For the text-containing cell, return its midpoint in [X, Y] coordinate format. 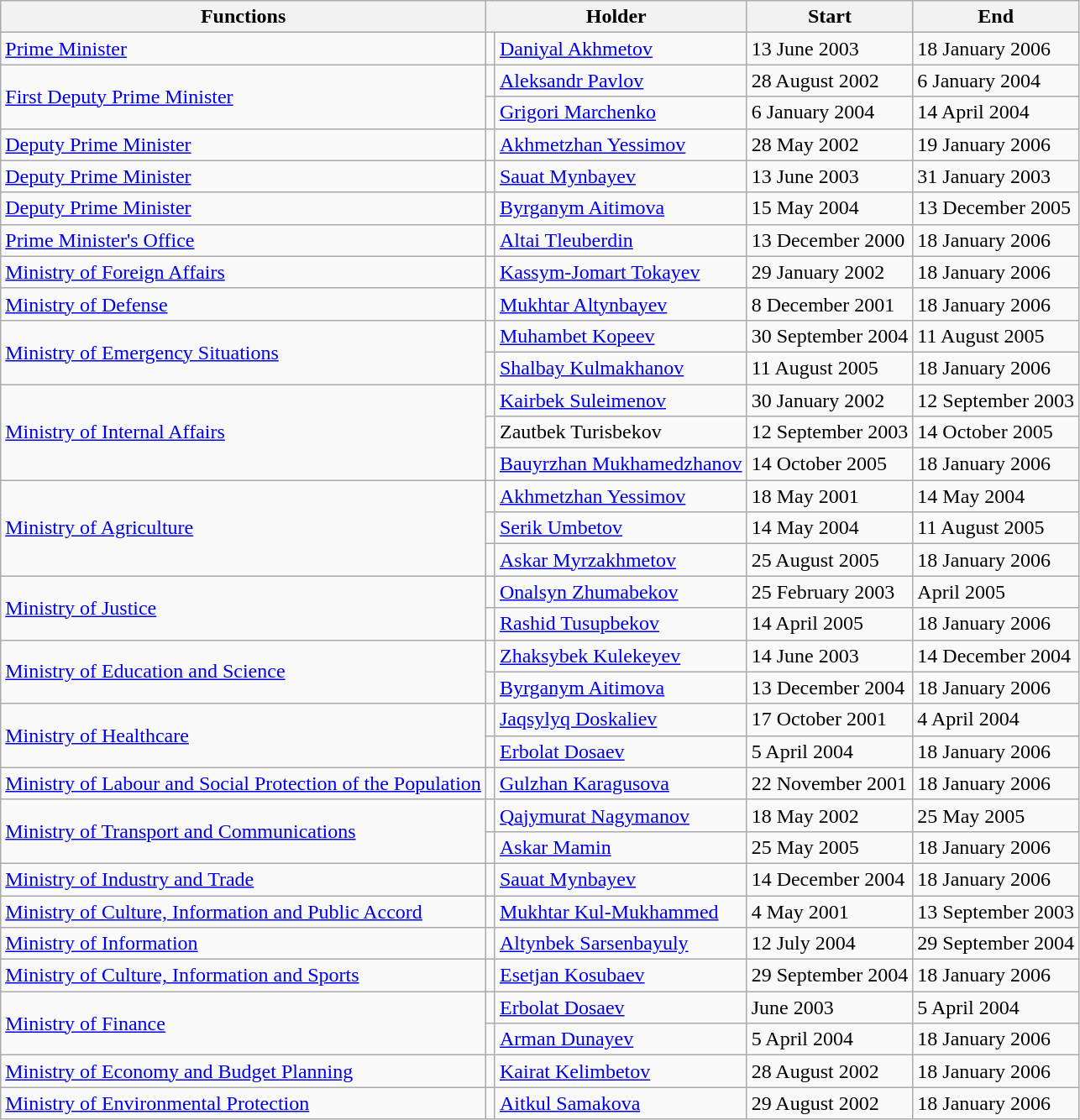
Rashid Tusupbekov [621, 624]
April 2005 [996, 592]
Ministry of Information [244, 944]
30 September 2004 [830, 336]
Mukhtar Altynbayev [621, 304]
Kairat Kelimbetov [621, 1071]
Ministry of Justice [244, 608]
31 January 2003 [996, 176]
Qajymurat Nagymanov [621, 815]
Esetjan Kosubaev [621, 976]
Ministry of Transport and Communications [244, 831]
Functions [244, 17]
Zhaksybek Kulekeyev [621, 656]
Aitkul Samakova [621, 1103]
Ministry of Emergency Situations [244, 352]
Onalsyn Zhumabekov [621, 592]
Daniyal Akhmetov [621, 49]
Arman Dunayev [621, 1039]
Ministry of Education and Science [244, 672]
Ministry of Internal Affairs [244, 432]
30 January 2002 [830, 400]
Grigori Marchenko [621, 113]
First Deputy Prime Minister [244, 97]
Prime Minister's Office [244, 240]
Muhambet Kopeev [621, 336]
Ministry of Foreign Affairs [244, 272]
Mukhtar Kul-Mukhammed [621, 911]
Askar Myrzakhmetov [621, 560]
13 December 2000 [830, 240]
Start [830, 17]
17 October 2001 [830, 720]
Askar Mamin [621, 847]
25 February 2003 [830, 592]
12 July 2004 [830, 944]
End [996, 17]
4 April 2004 [996, 720]
14 April 2004 [996, 113]
Ministry of Culture, Information and Public Accord [244, 911]
18 May 2002 [830, 815]
Zautbek Turisbekov [621, 432]
Ministry of Finance [244, 1023]
29 August 2002 [830, 1103]
18 May 2001 [830, 496]
25 August 2005 [830, 560]
Kairbek Suleimenov [621, 400]
14 June 2003 [830, 656]
Ministry of Healthcare [244, 735]
Aleksandr Pavlov [621, 81]
29 January 2002 [830, 272]
8 December 2001 [830, 304]
Kassym-Jomart Tokayev [621, 272]
Ministry of Culture, Information and Sports [244, 976]
Prime Minister [244, 49]
Ministry of Economy and Budget Planning [244, 1071]
June 2003 [830, 1007]
Ministry of Industry and Trade [244, 879]
Holder [616, 17]
15 May 2004 [830, 208]
Serik Umbetov [621, 528]
Ministry of Environmental Protection [244, 1103]
13 December 2004 [830, 688]
14 April 2005 [830, 624]
4 May 2001 [830, 911]
Gulzhan Karagusova [621, 783]
19 January 2006 [996, 144]
13 September 2003 [996, 911]
Jaqsylyq Doskaliev [621, 720]
Altai Tleuberdin [621, 240]
Ministry of Agriculture [244, 528]
Altynbek Sarsenbayuly [621, 944]
22 November 2001 [830, 783]
Ministry of Defense [244, 304]
Ministry of Labour and Social Protection of the Population [244, 783]
Shalbay Kulmakhanov [621, 368]
Bauyrzhan Mukhamedzhanov [621, 464]
28 May 2002 [830, 144]
13 December 2005 [996, 208]
